Capture the cell that displays the provided text and extract its (X, Y) central coordinate. 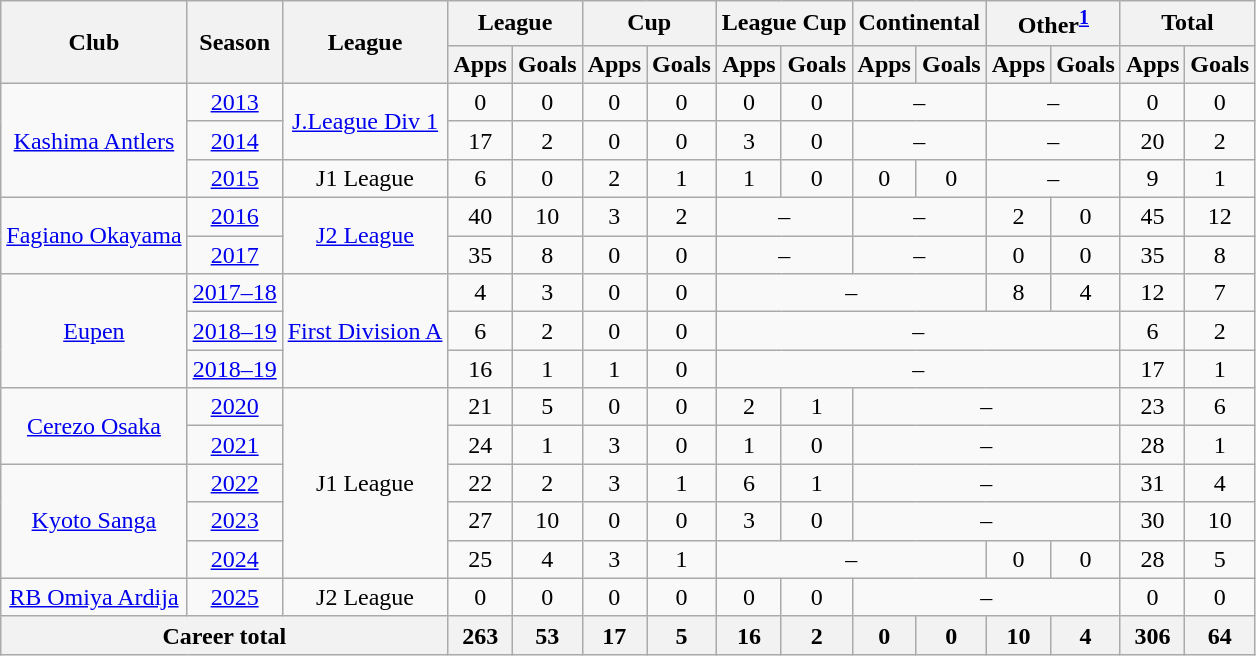
24 (480, 445)
2022 (234, 483)
Cup (649, 24)
Total (1187, 24)
2017 (234, 255)
2014 (234, 140)
2025 (234, 597)
2020 (234, 407)
9 (1152, 178)
Career total (224, 635)
Club (94, 42)
2017–18 (234, 293)
64 (1220, 635)
RB Omiya Ardija (94, 597)
League Cup (784, 24)
Cerezo Osaka (94, 426)
Kashima Antlers (94, 140)
Eupen (94, 331)
53 (547, 635)
306 (1152, 635)
31 (1152, 483)
263 (480, 635)
22 (480, 483)
Season (234, 42)
2013 (234, 102)
Kyoto Sanga (94, 521)
40 (480, 217)
Fagiano Okayama (94, 236)
2023 (234, 521)
7 (1220, 293)
J.League Div 1 (365, 121)
First Division A (365, 331)
2021 (234, 445)
Other1 (1053, 24)
2015 (234, 178)
30 (1152, 521)
Continental (919, 24)
27 (480, 521)
21 (480, 407)
23 (1152, 407)
20 (1152, 140)
25 (480, 559)
45 (1152, 217)
2024 (234, 559)
2016 (234, 217)
